Scan for the cell matching the given text and deliver its [X, Y] coordinate at center. 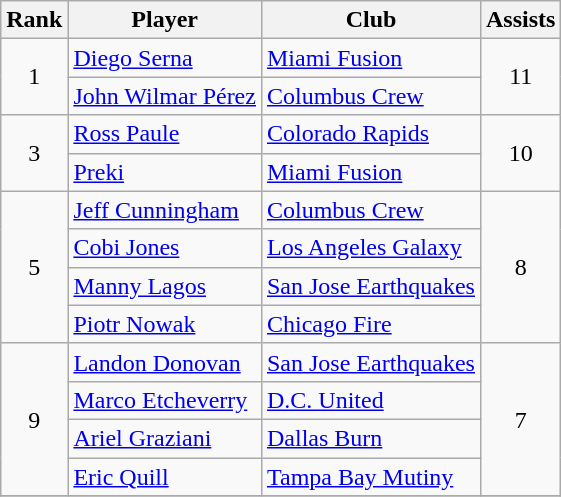
Assists [520, 20]
Tampa Bay Mutiny [370, 477]
Rank [34, 20]
Piotr Nowak [165, 324]
Preki [165, 172]
Landon Donovan [165, 362]
Los Angeles Galaxy [370, 248]
10 [520, 153]
8 [520, 267]
John Wilmar Pérez [165, 96]
Cobi Jones [165, 248]
Ross Paule [165, 134]
Dallas Burn [370, 438]
Colorado Rapids [370, 134]
Jeff Cunningham [165, 210]
7 [520, 419]
Club [370, 20]
Diego Serna [165, 58]
Ariel Graziani [165, 438]
D.C. United [370, 400]
1 [34, 77]
5 [34, 267]
3 [34, 153]
Manny Lagos [165, 286]
Chicago Fire [370, 324]
Marco Etcheverry [165, 400]
Player [165, 20]
Eric Quill [165, 477]
11 [520, 77]
9 [34, 419]
